Determine the (X, Y) coordinate at the center of the cell enclosing the given text.  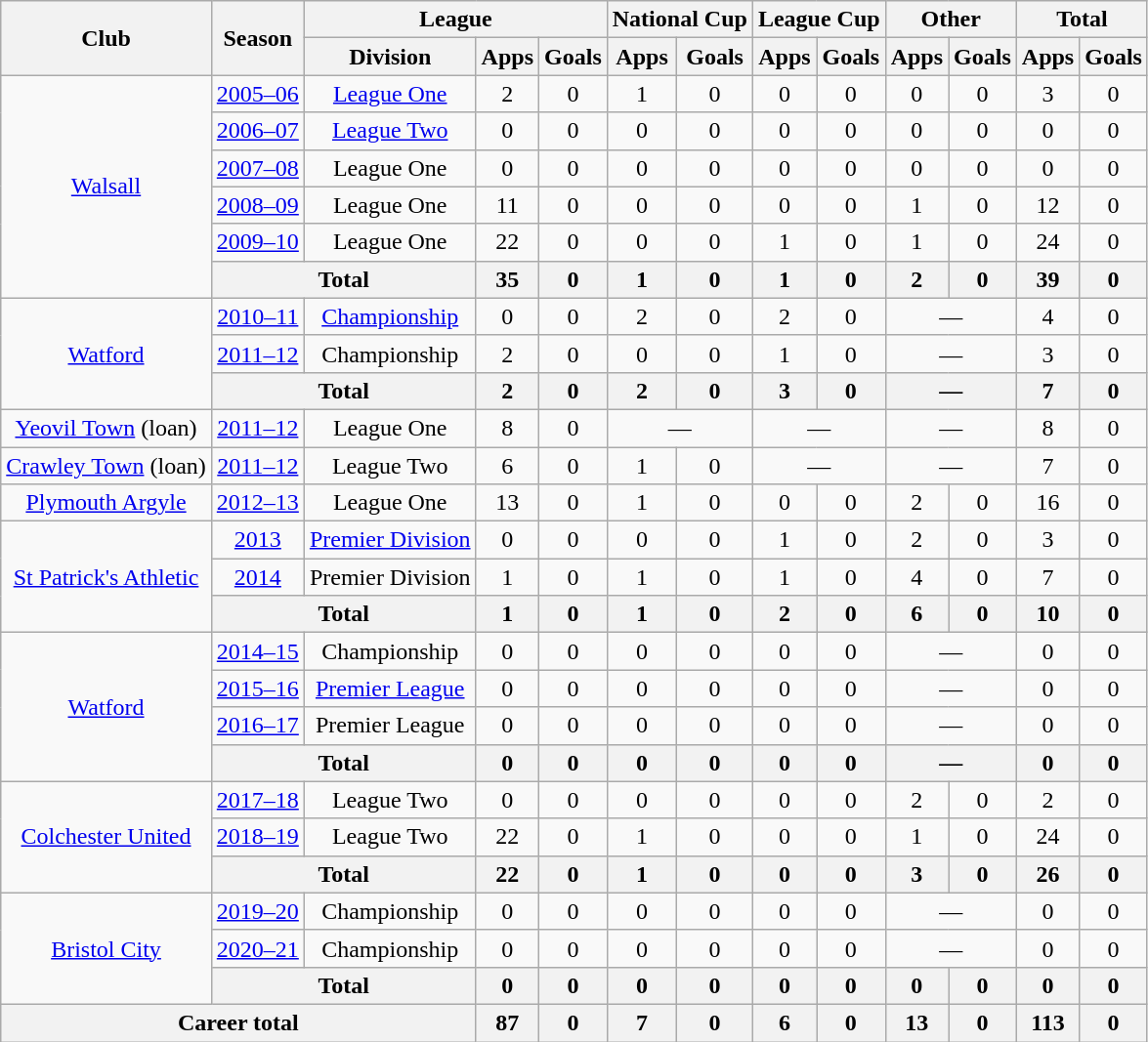
2015–16 (258, 688)
Colchester United (106, 837)
Bristol City (106, 948)
2012–13 (258, 503)
2005–06 (258, 94)
2020–21 (258, 948)
Season (258, 38)
2014–15 (258, 651)
2008–09 (258, 205)
Other (951, 20)
2018–19 (258, 837)
Division (390, 57)
35 (507, 279)
Crawley Town (loan) (106, 466)
League (455, 20)
11 (507, 205)
39 (1047, 279)
26 (1047, 874)
Yeovil Town (loan) (106, 428)
16 (1047, 503)
2007–08 (258, 168)
St Patrick's Athletic (106, 577)
Club (106, 38)
Plymouth Argyle (106, 503)
87 (507, 1022)
2016–17 (258, 726)
2017–18 (258, 800)
113 (1047, 1022)
12 (1047, 205)
2009–10 (258, 242)
2006–07 (258, 131)
10 (1047, 614)
League Cup (819, 20)
Walsall (106, 187)
2014 (258, 577)
2010–11 (258, 316)
National Cup (680, 20)
2013 (258, 540)
2019–20 (258, 911)
Career total (238, 1022)
